Output the [x, y] coordinate of the center of the cell containing the given text.  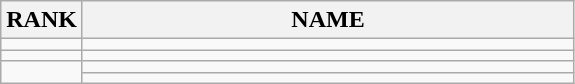
RANK [42, 20]
NAME [328, 20]
